Capture the cell that displays the provided text and extract its (x, y) central coordinate. 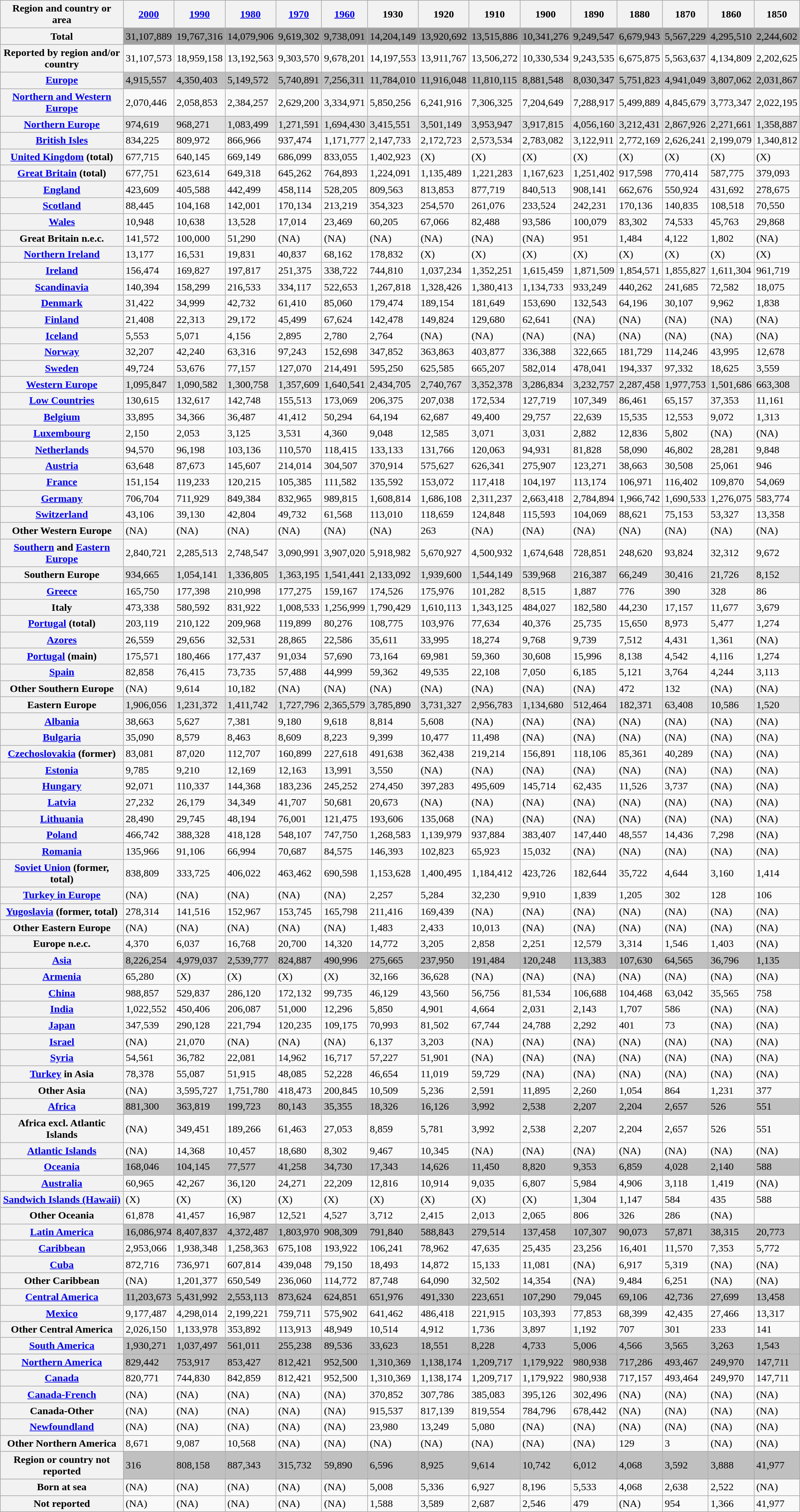
1,484 (639, 238)
1,939,600 (444, 575)
717,157 (639, 1378)
35,611 (393, 640)
322,665 (594, 352)
Other Eastern Europe (62, 928)
Hungary (62, 786)
316 (149, 1465)
67,066 (444, 222)
51,901 (444, 1058)
England (62, 189)
94,570 (149, 449)
57,690 (344, 656)
1,313 (777, 417)
41,412 (299, 417)
2,522 (731, 1487)
5,477 (731, 624)
199,723 (250, 1107)
1,357,609 (299, 384)
354,323 (393, 205)
104,145 (199, 1167)
59,890 (344, 1465)
1880 (639, 15)
12,296 (344, 1009)
172,132 (299, 993)
42,267 (199, 1183)
37,353 (731, 401)
117,418 (495, 482)
3,334,971 (344, 103)
336,388 (545, 352)
50,681 (344, 803)
Born at sea (62, 1487)
9,618 (344, 721)
65,280 (149, 976)
662,676 (639, 189)
103,976 (444, 624)
1,008,533 (299, 607)
4,116 (731, 656)
55,087 (199, 1074)
Other Asia (62, 1090)
73,164 (393, 656)
1,544,149 (495, 575)
1,380,413 (495, 287)
3,531 (299, 433)
179,474 (393, 303)
4,500,932 (495, 553)
214,014 (299, 466)
128 (731, 895)
9,738,091 (344, 36)
32,166 (393, 976)
9,678,201 (344, 58)
141,516 (199, 911)
20,673 (393, 803)
1,340,812 (777, 141)
278,314 (149, 911)
5,080 (495, 1427)
9,353 (594, 1167)
2,365,579 (344, 705)
484,027 (545, 607)
29,868 (777, 222)
917,598 (639, 173)
1,171,777 (344, 141)
60,205 (393, 222)
211,416 (393, 911)
1,361 (731, 640)
1,674,648 (545, 553)
784,796 (545, 1411)
22,639 (594, 417)
13,177 (149, 255)
4,122 (685, 238)
383,407 (545, 835)
14,772 (393, 944)
349,451 (199, 1128)
41,258 (299, 1167)
11,450 (495, 1167)
63,408 (685, 705)
5,008 (393, 1487)
34,730 (344, 1167)
3,737 (685, 786)
12,521 (299, 1216)
711,929 (199, 498)
9,962 (731, 303)
144,368 (250, 786)
5,850 (393, 1009)
61,568 (344, 515)
152,698 (344, 352)
4,912 (444, 1330)
1990 (199, 15)
200,845 (344, 1090)
7,353 (731, 1248)
379,093 (777, 173)
5,431,992 (199, 1297)
142,001 (250, 205)
8,515 (545, 591)
3,559 (777, 368)
103,136 (250, 449)
51,290 (250, 238)
4,370 (149, 944)
2,199,079 (731, 141)
Other Northern America (62, 1443)
1,727,796 (299, 705)
153,745 (299, 911)
121,475 (344, 819)
302,496 (594, 1395)
1900 (545, 15)
9,739 (594, 640)
13,506,272 (495, 58)
203,119 (149, 624)
2,764 (393, 336)
Other Western Europe (62, 531)
3,953,947 (495, 124)
108,518 (731, 205)
8,226,254 (149, 960)
194,337 (639, 368)
112,707 (250, 753)
177,275 (299, 591)
24,788 (545, 1025)
111,582 (344, 482)
651,976 (393, 1297)
1,134,680 (545, 705)
Total (62, 36)
9,210 (199, 770)
304,507 (344, 466)
5,006 (594, 1346)
Sandwich Islands (Hawaii) (62, 1199)
607,814 (250, 1264)
2,140 (731, 1167)
18,274 (495, 640)
156,891 (545, 753)
18,680 (299, 1151)
18,959,158 (199, 58)
23,980 (393, 1427)
81,828 (594, 449)
5,499,889 (639, 103)
587,775 (731, 173)
377 (777, 1090)
8,859 (393, 1128)
9,848 (777, 449)
334,117 (299, 287)
961,719 (777, 271)
1,588 (393, 1503)
2,285,513 (199, 553)
8,407,837 (199, 1232)
2,053 (199, 433)
582,014 (545, 368)
5,071 (199, 336)
5,772 (777, 1248)
Great Britain n.e.c. (62, 238)
69,981 (444, 656)
832,965 (299, 498)
87,020 (199, 753)
1,231,372 (199, 705)
4,295,510 (731, 36)
48,949 (344, 1330)
338,722 (344, 271)
9,672 (777, 553)
210,998 (250, 591)
14,204,149 (393, 36)
2,687 (495, 1503)
Australia (62, 1183)
458,114 (299, 189)
181,729 (639, 352)
707 (639, 1330)
79,045 (594, 1297)
66,249 (639, 575)
40,289 (685, 753)
1,483 (393, 928)
133,133 (393, 449)
11,498 (495, 737)
Region and country or area (62, 15)
104,168 (199, 205)
1,363,195 (299, 575)
4,664 (495, 1009)
8,228 (495, 1346)
248,620 (639, 553)
820,771 (149, 1378)
588,843 (444, 1232)
1,871,509 (594, 271)
2,311,237 (495, 498)
35,090 (149, 737)
834,225 (149, 141)
4,360 (344, 433)
120,215 (250, 482)
4,134,809 (731, 58)
13,358 (777, 515)
30,608 (545, 656)
88,621 (639, 515)
2,031,867 (777, 80)
580,592 (199, 607)
2,784,894 (594, 498)
28,865 (299, 640)
Germany (62, 498)
175,976 (444, 591)
54,069 (777, 482)
2,202,625 (777, 58)
5,149,572 (250, 80)
63,316 (250, 352)
Canada (62, 1378)
12,579 (594, 944)
13,317 (777, 1313)
43,995 (731, 352)
849,384 (250, 498)
528,205 (344, 189)
3,212,431 (639, 124)
4,901 (444, 1009)
99,735 (344, 993)
5,781 (444, 1128)
31,107,889 (149, 36)
678,442 (594, 1411)
2,065 (545, 1216)
165,798 (344, 911)
641,462 (393, 1313)
988,857 (149, 993)
1,251,402 (594, 173)
586 (685, 1009)
110,337 (199, 786)
328 (731, 591)
529,837 (199, 993)
127,070 (299, 368)
4,644 (685, 873)
13,249 (444, 1427)
758 (777, 993)
146,393 (393, 851)
5,336 (444, 1487)
401 (639, 1025)
8,223 (344, 737)
16,401 (639, 1248)
16,717 (344, 1058)
2,022,195 (777, 103)
74,533 (685, 222)
13,515,886 (495, 36)
Reported by region and/or country (62, 58)
35,722 (639, 873)
61,410 (299, 303)
151,154 (149, 482)
30,508 (685, 466)
Southern Europe (62, 575)
3,352,378 (495, 384)
18,625 (731, 368)
2,150 (149, 433)
193,606 (393, 819)
29,172 (250, 319)
4,350,403 (199, 80)
46,654 (393, 1074)
Portugal (main) (62, 656)
41,707 (299, 803)
10,345 (444, 1151)
946 (777, 466)
440,262 (639, 287)
83,081 (149, 753)
32,230 (495, 895)
864 (685, 1090)
29,745 (199, 819)
663,308 (777, 384)
686,099 (299, 157)
Other Central America (62, 1330)
237,950 (444, 960)
6,137 (393, 1042)
6,927 (495, 1487)
1,977,753 (685, 384)
31,422 (149, 303)
1,343,125 (495, 607)
3,764 (685, 672)
1,411,742 (250, 705)
1,855,827 (685, 271)
2,058,853 (199, 103)
69,106 (639, 1297)
3,205 (444, 944)
3,125 (250, 433)
Bulgaria (62, 737)
130,615 (149, 401)
86,461 (639, 401)
174,526 (393, 591)
170,136 (639, 205)
18,326 (393, 1107)
2000 (149, 15)
9,177,487 (149, 1313)
831,922 (250, 607)
120,235 (299, 1025)
123,271 (594, 466)
9,035 (495, 1183)
6,679,943 (639, 36)
473,338 (149, 607)
15,032 (545, 851)
1,736 (495, 1330)
182,644 (594, 873)
3,090,991 (299, 553)
877,719 (495, 189)
72,582 (731, 287)
Region or country not reported (62, 1465)
Not reported (62, 1503)
15,996 (594, 656)
Greece (62, 591)
370,852 (393, 1395)
9,484 (639, 1281)
791,840 (393, 1232)
493,467 (685, 1362)
34,366 (199, 417)
180,466 (199, 656)
326 (639, 1216)
824,887 (299, 960)
22,108 (495, 672)
13,528 (250, 222)
90,073 (639, 1232)
Central America (62, 1297)
8,881,548 (545, 80)
853,427 (250, 1362)
809,972 (199, 141)
1,167,623 (545, 173)
7,306,325 (495, 103)
486,418 (444, 1313)
81,534 (545, 993)
2,953,066 (149, 1248)
764,893 (344, 173)
Portugal (total) (62, 624)
207,038 (444, 401)
115,593 (545, 515)
78,378 (149, 1074)
8,302 (344, 1151)
595,250 (393, 368)
1,328,426 (444, 287)
3,071 (495, 433)
118,415 (344, 449)
8,820 (545, 1167)
4,028 (685, 1167)
3,160 (731, 873)
189,266 (250, 1128)
809,563 (393, 189)
219,214 (495, 753)
206,375 (393, 401)
9,072 (731, 417)
135,592 (393, 482)
88,445 (149, 205)
8,152 (777, 575)
32,502 (495, 1281)
385,083 (495, 1395)
153,072 (444, 482)
677,751 (149, 173)
3,712 (393, 1216)
108,775 (393, 624)
7,512 (639, 640)
2,433 (444, 928)
2,031 (545, 1009)
7,204,649 (545, 103)
1,300,758 (250, 384)
Scotland (62, 205)
25,061 (731, 466)
4,906 (639, 1183)
Czechoslovakia (former) (62, 753)
463,462 (299, 873)
Oceania (62, 1167)
4,566 (639, 1346)
575,627 (444, 466)
8,973 (685, 624)
58,090 (639, 449)
1,707 (639, 1009)
173,069 (344, 401)
137,458 (545, 1232)
213,219 (344, 205)
5,121 (639, 672)
67,744 (495, 1025)
522,653 (344, 287)
83,302 (639, 222)
9,768 (545, 640)
813,853 (444, 189)
193,922 (344, 1248)
19,767,316 (199, 36)
2,629,200 (299, 103)
61,463 (299, 1128)
2,780 (344, 336)
11,570 (685, 1248)
Romania (62, 851)
36,796 (731, 960)
45,499 (299, 319)
362,438 (444, 753)
10,457 (250, 1151)
214,491 (344, 368)
840,513 (545, 189)
59,362 (393, 672)
109,870 (731, 482)
106,971 (639, 482)
64,196 (639, 303)
13,458 (777, 1297)
135,068 (444, 819)
12,553 (685, 417)
103,393 (545, 1313)
10,586 (731, 705)
5,567,229 (685, 36)
12,836 (639, 433)
96,198 (199, 449)
3,286,834 (545, 384)
Austria (62, 466)
81,502 (444, 1025)
51,000 (299, 1009)
10,948 (149, 222)
2,867,926 (685, 124)
Iceland (62, 336)
Azores (62, 640)
106,688 (594, 993)
28,281 (731, 449)
9,087 (199, 1443)
11,019 (444, 1074)
Poland (62, 835)
8,814 (393, 721)
17,014 (299, 222)
3,917,815 (545, 124)
15,650 (639, 624)
275,907 (545, 466)
5,553 (149, 336)
142,748 (250, 401)
18,075 (777, 287)
89,536 (344, 1346)
181,649 (495, 303)
390 (685, 591)
2,626,241 (685, 141)
China (62, 993)
5,319 (685, 1264)
5,608 (444, 721)
954 (685, 1503)
10,509 (393, 1090)
11,161 (777, 401)
113,174 (594, 482)
14,354 (545, 1281)
1,268,583 (393, 835)
1,336,805 (250, 575)
625,585 (444, 368)
221,794 (250, 1025)
48,194 (250, 819)
6,917 (639, 1264)
1,802 (731, 238)
915,537 (393, 1411)
307,786 (444, 1395)
5,740,891 (299, 80)
3,592 (685, 1465)
974,619 (149, 124)
6,859 (639, 1167)
93,824 (685, 553)
347,539 (149, 1025)
Scandinavia (62, 287)
5,918,982 (393, 553)
49,400 (495, 417)
10,182 (250, 689)
109,175 (344, 1025)
38,315 (731, 1232)
819,554 (495, 1411)
Newfoundland (62, 1427)
13,920,692 (444, 36)
Cuba (62, 1264)
363,819 (199, 1107)
177,398 (199, 591)
Norway (62, 352)
8,138 (639, 656)
141,572 (149, 238)
131,766 (444, 449)
5,533 (594, 1487)
7,381 (250, 721)
30,416 (685, 575)
191,484 (495, 960)
49,732 (299, 515)
116,402 (685, 482)
9,785 (149, 770)
1,054,141 (199, 575)
9,243,535 (594, 58)
347,852 (393, 352)
423,726 (545, 873)
Turkey in Asia (62, 1074)
665,207 (495, 368)
2,895 (299, 336)
2,384,257 (250, 103)
100,079 (594, 222)
Other Oceania (62, 1216)
842,859 (250, 1378)
63,648 (149, 466)
129 (639, 1443)
3,807,062 (731, 80)
156,474 (149, 271)
1970 (299, 15)
113,913 (299, 1330)
32,531 (250, 640)
242,231 (594, 205)
3,263 (731, 1346)
1920 (444, 15)
Atlantic Islands (62, 1151)
59,729 (495, 1074)
1,139,979 (444, 835)
1,267,818 (393, 287)
Europe (62, 80)
10,914 (444, 1183)
4,733 (545, 1346)
Europe n.e.c. (62, 944)
64,090 (444, 1281)
2,748,547 (250, 553)
1,221,283 (495, 173)
11,895 (545, 1090)
887,343 (250, 1465)
28,490 (149, 819)
2,251 (545, 944)
817,139 (444, 1411)
539,968 (545, 575)
42,804 (250, 515)
1,366 (731, 1503)
70,993 (393, 1025)
12,163 (299, 770)
14,872 (444, 1264)
77,634 (495, 624)
747,750 (344, 835)
158,299 (199, 287)
27,053 (344, 1128)
17,343 (393, 1167)
1,271,591 (299, 124)
5,984 (594, 1183)
435 (731, 1199)
3,415,551 (393, 124)
Switzerland (62, 515)
Denmark (62, 303)
52,228 (344, 1074)
135,966 (149, 851)
Asia (62, 960)
114,246 (685, 352)
43,106 (149, 515)
53,327 (731, 515)
491,330 (444, 1297)
85,060 (344, 303)
302 (685, 895)
2,553,113 (250, 1297)
14,197,553 (393, 58)
10,638 (199, 222)
13,911,767 (444, 58)
1,022,552 (149, 1009)
62,641 (545, 319)
57,488 (299, 672)
490,996 (344, 960)
872,716 (149, 1264)
10,568 (250, 1443)
221,915 (495, 1313)
64,565 (685, 960)
550,924 (685, 189)
1,037,234 (444, 271)
9,619,302 (299, 36)
101,282 (495, 591)
France (62, 482)
7,256,311 (344, 80)
1,790,429 (393, 607)
881,300 (149, 1107)
British Isles (62, 141)
31,107,573 (149, 58)
583,774 (777, 498)
62,435 (594, 786)
141 (777, 1330)
14,368 (199, 1151)
216,533 (250, 287)
261,076 (495, 205)
11,203,673 (149, 1297)
1870 (685, 15)
73,735 (250, 672)
6,241,916 (444, 103)
1,231 (731, 1090)
866,966 (250, 141)
32,312 (731, 553)
626,341 (495, 466)
1,304 (594, 1199)
2,133,092 (393, 575)
3,314 (639, 944)
227,618 (344, 753)
5,850,256 (393, 103)
56,756 (495, 993)
13,991 (344, 770)
33,623 (393, 1346)
353,892 (250, 1330)
13,192,563 (250, 58)
78,962 (444, 1248)
42,240 (199, 352)
2,415 (444, 1216)
1,083,499 (250, 124)
1,147 (639, 1199)
153,690 (545, 303)
Mexico (62, 1313)
39,130 (199, 515)
251,375 (299, 271)
140,394 (149, 287)
286 (685, 1216)
11,784,010 (393, 80)
406,022 (250, 873)
11,081 (545, 1264)
97,243 (299, 352)
132 (685, 689)
48,557 (639, 835)
51,915 (250, 1074)
120,063 (495, 449)
1,615,459 (545, 271)
12,169 (250, 770)
40,376 (545, 624)
107,307 (594, 1232)
669,149 (250, 157)
989,815 (344, 498)
1,054 (639, 1090)
Other Caribbean (62, 1281)
2,573,534 (495, 141)
Israel (62, 1042)
57,871 (685, 1232)
1,546 (685, 944)
14,626 (444, 1167)
94,931 (545, 449)
Caribbean (62, 1248)
1,192 (594, 1330)
34,349 (250, 803)
South America (62, 1346)
100,000 (199, 238)
8,463 (250, 737)
3,232,757 (594, 384)
42,732 (250, 303)
22,081 (250, 1058)
82,858 (149, 672)
Albania (62, 721)
Wales (62, 222)
76,001 (299, 819)
169,827 (199, 271)
7,050 (545, 672)
68,399 (639, 1313)
2,143 (594, 1009)
650,549 (250, 1281)
3,679 (777, 607)
1850 (777, 15)
170,134 (299, 205)
93,586 (545, 222)
46,129 (393, 993)
Italy (62, 607)
3,203 (444, 1042)
2,244,602 (777, 36)
65,157 (685, 401)
Canada-Other (62, 1411)
450,406 (199, 1009)
18,493 (393, 1264)
8,196 (545, 1487)
968,271 (199, 124)
405,588 (199, 189)
1,352,251 (495, 271)
1,090,582 (199, 384)
84,575 (344, 851)
1,403 (731, 944)
1,751,780 (250, 1090)
2,147,733 (393, 141)
1,276,075 (731, 498)
107,290 (545, 1297)
87,748 (393, 1281)
107,630 (639, 960)
10,514 (393, 1330)
728,851 (594, 553)
934,665 (149, 575)
132,617 (199, 401)
491,638 (393, 753)
119,899 (299, 624)
80,276 (344, 624)
Great Britain (total) (62, 173)
3,731,327 (444, 705)
159,167 (344, 591)
245,252 (344, 786)
479 (594, 1503)
418,473 (299, 1090)
209,968 (250, 624)
129,680 (495, 319)
140,835 (685, 205)
Northern Europe (62, 124)
Sweden (62, 368)
9,399 (393, 737)
120,248 (545, 960)
70,550 (777, 205)
4,372,487 (250, 1232)
Northern and Western Europe (62, 103)
75,153 (685, 515)
9,303,570 (299, 58)
1,803,970 (299, 1232)
26,559 (149, 640)
397,283 (444, 786)
2,434,705 (393, 384)
Latin America (62, 1232)
2,663,418 (545, 498)
495,609 (495, 786)
4,979,037 (199, 960)
155,513 (299, 401)
561,011 (250, 1346)
4,156 (250, 336)
36,782 (199, 1058)
Africa excl. Atlantic Islands (62, 1128)
744,810 (393, 271)
Yugoslavia (former, total) (62, 911)
16,768 (250, 944)
12,816 (393, 1183)
1,839 (594, 895)
2,858 (495, 944)
5,563,637 (685, 58)
14,436 (685, 835)
11,916,048 (444, 80)
33,895 (149, 417)
113,383 (594, 960)
9,467 (393, 1151)
808,158 (199, 1465)
255,238 (299, 1346)
4,244 (731, 672)
1910 (495, 15)
584 (685, 1199)
423,609 (149, 189)
102,823 (444, 851)
1,135 (777, 960)
106 (777, 895)
3,595,727 (199, 1090)
12,678 (777, 352)
770,414 (685, 173)
169,439 (444, 911)
2,013 (495, 1216)
110,570 (299, 449)
17,157 (685, 607)
178,832 (393, 255)
263 (444, 531)
493,464 (685, 1378)
Armenia (62, 976)
1,608,814 (393, 498)
466,742 (149, 835)
2,199,221 (250, 1313)
32,207 (149, 352)
104,468 (639, 993)
118,106 (594, 753)
183,236 (299, 786)
49,535 (444, 672)
119,233 (199, 482)
182,580 (594, 607)
12,585 (444, 433)
10,330,534 (545, 58)
Finland (62, 319)
2,271,661 (731, 124)
3,773,347 (731, 103)
36,120 (250, 1183)
873,624 (299, 1297)
223,651 (495, 1297)
2,546 (545, 1503)
395,126 (545, 1395)
829,442 (149, 1362)
45,763 (731, 222)
152,967 (250, 911)
937,884 (495, 835)
776 (639, 591)
1,906,056 (149, 705)
1980 (250, 15)
1,402,923 (393, 157)
15,133 (495, 1264)
27,699 (731, 1297)
50,294 (344, 417)
175,571 (149, 656)
233,524 (545, 205)
1,133,978 (199, 1330)
937,474 (299, 141)
4,845,679 (685, 103)
2,638 (685, 1487)
149,824 (444, 319)
2,882 (594, 433)
315,732 (299, 1465)
1,184,412 (495, 873)
23,469 (344, 222)
2,070,446 (149, 103)
1860 (731, 15)
54,561 (149, 1058)
806 (594, 1216)
48,085 (299, 1074)
182,371 (639, 705)
Latvia (62, 803)
575,902 (344, 1313)
2,539,777 (250, 960)
124,848 (495, 515)
753,917 (199, 1362)
645,262 (299, 173)
403,877 (495, 352)
132,543 (594, 303)
2,292 (594, 1025)
1,224,091 (393, 173)
Turkey in Europe (62, 895)
717,286 (639, 1362)
10,013 (495, 928)
Southern and Eastern Europe (62, 553)
24,271 (299, 1183)
2,591 (495, 1090)
3 (685, 1443)
India (62, 1009)
172,534 (495, 401)
279,514 (495, 1232)
Northern America (62, 1362)
23,256 (594, 1248)
22,586 (344, 640)
27,232 (149, 803)
35,565 (731, 993)
3,122,911 (594, 141)
3,113 (777, 672)
1,610,113 (444, 607)
8,030,347 (594, 80)
9,048 (393, 433)
1,205 (639, 895)
1,358,887 (777, 124)
5,670,927 (444, 553)
118,659 (444, 515)
216,387 (594, 575)
1,201,377 (199, 1281)
333,725 (199, 873)
10,341,276 (545, 36)
11,526 (639, 786)
2,783,082 (545, 141)
4,298,014 (199, 1313)
2,026,150 (149, 1330)
241,685 (685, 287)
254,570 (444, 205)
68,162 (344, 255)
Syria (62, 1058)
22,209 (344, 1183)
439,048 (299, 1264)
35,355 (344, 1107)
8,671 (149, 1443)
2,740,767 (444, 384)
Western Europe (62, 384)
168,046 (149, 1167)
1,037,497 (199, 1346)
1,611,304 (731, 271)
20,773 (777, 1232)
Lithuania (62, 819)
145,714 (545, 786)
4,542 (685, 656)
26,179 (199, 803)
1,543 (777, 1346)
8,925 (444, 1465)
Luxembourg (62, 433)
United Kingdom (total) (62, 157)
4,527 (344, 1216)
18,551 (444, 1346)
21,408 (149, 319)
43,560 (444, 993)
8,609 (299, 737)
1,400,495 (444, 873)
65,923 (495, 851)
278,675 (777, 189)
107,349 (594, 401)
7,288,917 (594, 103)
1,838 (777, 303)
Spain (62, 672)
1960 (344, 15)
1,501,686 (731, 384)
624,851 (344, 1297)
3,785,890 (393, 705)
Other Southern Europe (62, 689)
744,830 (199, 1378)
4,431 (685, 640)
908,309 (344, 1232)
27,466 (731, 1313)
2,172,723 (444, 141)
1,520 (777, 705)
1,686,108 (444, 498)
3,118 (685, 1183)
838,809 (149, 873)
233 (731, 1330)
833,055 (344, 157)
1,694,430 (344, 124)
Estonia (62, 770)
42,435 (685, 1313)
76,415 (199, 672)
165,750 (149, 591)
2,257 (393, 895)
77,853 (594, 1313)
66,994 (250, 851)
Eastern Europe (62, 705)
4,941,049 (685, 80)
274,450 (393, 786)
1,095,847 (149, 384)
29,656 (199, 640)
6,037 (199, 944)
114,772 (344, 1281)
3,888 (731, 1465)
Low Countries (62, 401)
22,313 (199, 319)
19,831 (250, 255)
6,807 (545, 1183)
44,999 (344, 672)
3,501,149 (444, 124)
63,042 (685, 993)
3,565 (685, 1346)
33,995 (444, 640)
127,719 (545, 401)
80,143 (299, 1107)
1,256,999 (344, 607)
36,487 (250, 417)
6,675,875 (639, 58)
92,071 (149, 786)
370,914 (393, 466)
6,251 (685, 1281)
236,060 (299, 1281)
210,122 (199, 624)
64,194 (393, 417)
275,665 (393, 960)
16,987 (250, 1216)
160,899 (299, 753)
34,999 (199, 303)
16,531 (199, 255)
16,086,974 (149, 1232)
512,464 (594, 705)
Soviet Union (former, total) (62, 873)
53,676 (199, 368)
25,735 (594, 624)
Japan (62, 1025)
77,577 (250, 1167)
1890 (594, 15)
472 (639, 689)
677,715 (149, 157)
11,810,115 (495, 80)
Africa (62, 1107)
5,751,823 (639, 80)
5,236 (444, 1090)
363,863 (444, 352)
388,328 (199, 835)
4,915,557 (149, 80)
30,107 (685, 303)
3,907,020 (344, 553)
1,135,489 (444, 173)
5,802 (685, 433)
5,284 (444, 895)
951 (594, 238)
77,157 (250, 368)
301 (685, 1330)
1,419 (731, 1183)
9,910 (545, 895)
623,614 (199, 173)
1,153,628 (393, 873)
67,624 (344, 319)
3,031 (545, 433)
82,488 (495, 222)
16,126 (444, 1107)
79,150 (344, 1264)
1,258,363 (250, 1248)
290,128 (199, 1025)
1,690,533 (685, 498)
1930 (393, 15)
2,287,458 (639, 384)
21,726 (731, 575)
Ireland (62, 271)
908,141 (594, 189)
36,628 (444, 976)
14,079,906 (250, 36)
87,673 (199, 466)
57,227 (393, 1058)
14,962 (299, 1058)
42,736 (685, 1297)
8,579 (199, 737)
177,437 (250, 656)
189,154 (444, 303)
1,966,742 (639, 498)
70,687 (299, 851)
73 (685, 1025)
1,414 (777, 873)
2,840,721 (149, 553)
91,034 (299, 656)
2,956,783 (495, 705)
3,550 (393, 770)
97,332 (685, 368)
147,440 (594, 835)
10,742 (545, 1465)
10,477 (444, 737)
113,010 (393, 515)
104,069 (594, 515)
6,185 (594, 672)
25,435 (545, 1248)
418,128 (250, 835)
145,607 (250, 466)
6,596 (393, 1465)
104,197 (545, 482)
690,598 (344, 873)
46,802 (685, 449)
933,249 (594, 287)
15,535 (639, 417)
706,704 (149, 498)
29,757 (545, 417)
59,360 (495, 656)
759,711 (299, 1313)
Belgium (62, 417)
7,298 (731, 835)
286,120 (250, 993)
105,385 (299, 482)
Netherlands (62, 449)
649,318 (250, 173)
1,541,441 (344, 575)
442,499 (250, 189)
20,700 (299, 944)
3,897 (545, 1330)
478,041 (594, 368)
6,012 (594, 1465)
62,687 (444, 417)
1,930,271 (149, 1346)
21,070 (199, 1042)
106,241 (393, 1248)
2,260 (594, 1090)
49,724 (149, 368)
1,134,733 (545, 287)
61,878 (149, 1216)
11,677 (731, 607)
640,145 (199, 157)
142,478 (393, 319)
1,938,348 (199, 1248)
40,837 (299, 255)
1,887 (594, 591)
431,692 (731, 189)
9,249,547 (594, 36)
675,108 (299, 1248)
736,971 (199, 1264)
5,627 (199, 721)
86 (777, 591)
85,361 (639, 753)
206,087 (250, 1009)
41,457 (199, 1216)
Northern Ireland (62, 255)
1,640,541 (344, 384)
9,180 (299, 721)
3,589 (444, 1503)
14,320 (344, 944)
44,230 (639, 607)
60,965 (149, 1183)
47,635 (495, 1248)
197,817 (250, 271)
548,107 (299, 835)
1,854,571 (639, 271)
Canada-French (62, 1395)
4,056,160 (594, 124)
2,772,169 (639, 141)
91,106 (199, 851)
